From the cell containing the given text, extract its center point as [X, Y] coordinate. 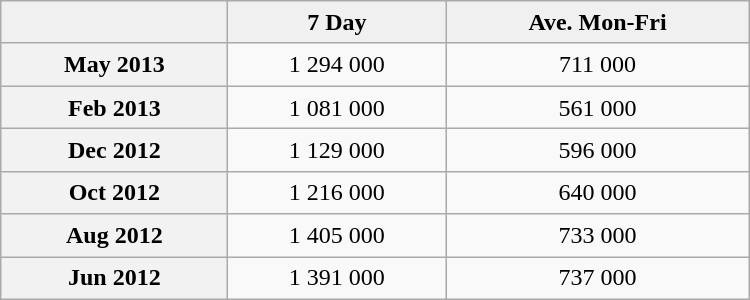
Aug 2012 [114, 236]
596 000 [598, 150]
7 Day [337, 22]
Oct 2012 [114, 192]
1 081 000 [337, 108]
1 216 000 [337, 192]
1 405 000 [337, 236]
1 129 000 [337, 150]
Ave. Mon-Fri [598, 22]
Dec 2012 [114, 150]
561 000 [598, 108]
1 294 000 [337, 64]
Feb 2013 [114, 108]
May 2013 [114, 64]
1 391 000 [337, 278]
711 000 [598, 64]
737 000 [598, 278]
640 000 [598, 192]
Jun 2012 [114, 278]
733 000 [598, 236]
